Detect which cell encompasses the target text, then output its (X, Y) center coordinate. 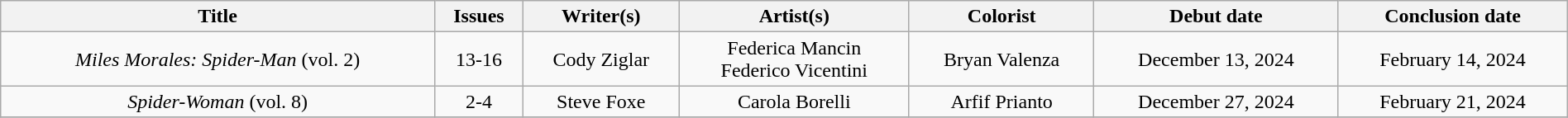
Writer(s) (600, 17)
Cody Ziglar (600, 59)
Steve Foxe (600, 101)
February 21, 2024 (1452, 101)
Conclusion date (1452, 17)
Federica MancinFederico Vicentini (794, 59)
Carola Borelli (794, 101)
Artist(s) (794, 17)
Arfif Prianto (1001, 101)
February 14, 2024 (1452, 59)
Title (218, 17)
December 13, 2024 (1216, 59)
Debut date (1216, 17)
13-16 (478, 59)
December 27, 2024 (1216, 101)
Colorist (1001, 17)
Spider-Woman (vol. 8) (218, 101)
Issues (478, 17)
Miles Morales: Spider-Man (vol. 2) (218, 59)
2-4 (478, 101)
Bryan Valenza (1001, 59)
